Scan for the cell matching the given text and deliver its [X, Y] coordinate at center. 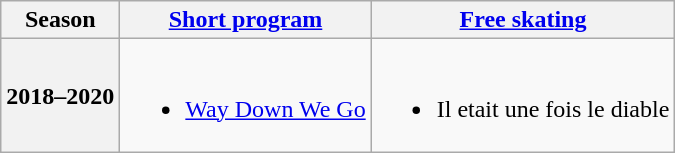
2018–2020 [60, 96]
Il etait une fois le diable [523, 96]
Free skating [523, 20]
Short program [246, 20]
Season [60, 20]
Way Down We Go [246, 96]
